From the cell containing the given text, extract its center point as (x, y) coordinate. 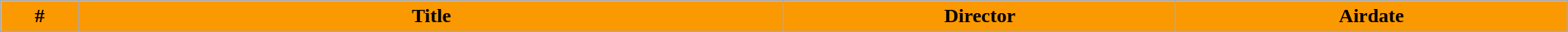
# (40, 16)
Director (980, 16)
Title (432, 16)
Airdate (1372, 16)
